Identify which cell holds the provided text, then report its [x, y] central coordinate. 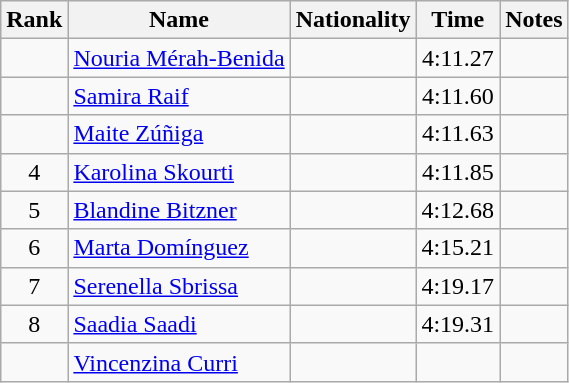
Vincenzina Curri [179, 362]
6 [34, 248]
Saadia Saadi [179, 324]
8 [34, 324]
Marta Domínguez [179, 248]
Time [458, 20]
4:19.17 [458, 286]
Rank [34, 20]
4:19.31 [458, 324]
Serenella Sbrissa [179, 286]
Blandine Bitzner [179, 210]
4:15.21 [458, 248]
4:12.68 [458, 210]
Notes [534, 20]
5 [34, 210]
4 [34, 172]
Maite Zúñiga [179, 134]
Nationality [353, 20]
4:11.85 [458, 172]
4:11.60 [458, 96]
4:11.27 [458, 58]
Karolina Skourti [179, 172]
4:11.63 [458, 134]
Name [179, 20]
Samira Raif [179, 96]
Nouria Mérah-Benida [179, 58]
7 [34, 286]
